Extract the [X, Y] coordinate from the center of the cell holding the provided text.  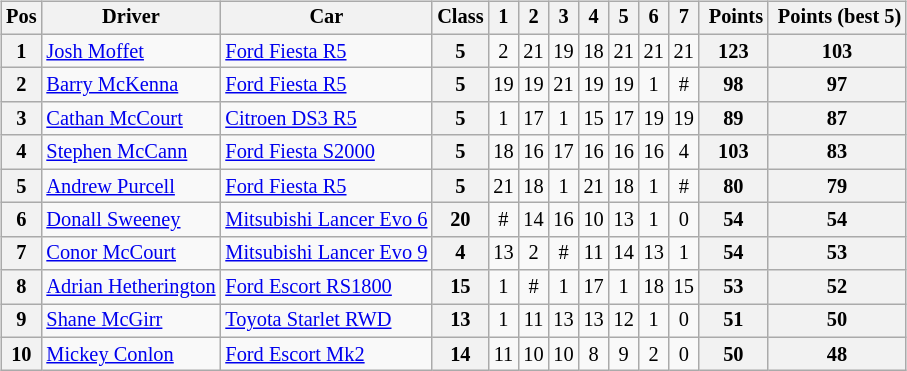
Josh Moffet [130, 51]
Donall Sweeney [130, 220]
Mitsubishi Lancer Evo 9 [326, 253]
12 [624, 321]
Andrew Purcell [130, 186]
Shane McGirr [130, 321]
79 [837, 186]
20 [460, 220]
Mickey Conlon [130, 354]
Citroen DS3 R5 [326, 119]
89 [734, 119]
Class [460, 18]
97 [837, 85]
98 [734, 85]
Adrian Hetherington [130, 287]
Ford Escort RS1800 [326, 287]
80 [734, 186]
123 [734, 51]
Conor McCourt [130, 253]
Pos [21, 18]
83 [837, 152]
Points [734, 18]
Mitsubishi Lancer Evo 6 [326, 220]
Cathan McCourt [130, 119]
87 [837, 119]
Ford Escort Mk2 [326, 354]
Driver [130, 18]
Barry McKenna [130, 85]
Points (best 5) [837, 18]
51 [734, 321]
Toyota Starlet RWD [326, 321]
52 [837, 287]
Car [326, 18]
Stephen McCann [130, 152]
48 [837, 354]
Ford Fiesta S2000 [326, 152]
